Pinpoint the cell where the given text exists, returning its (X, Y) midpoint coordinate. 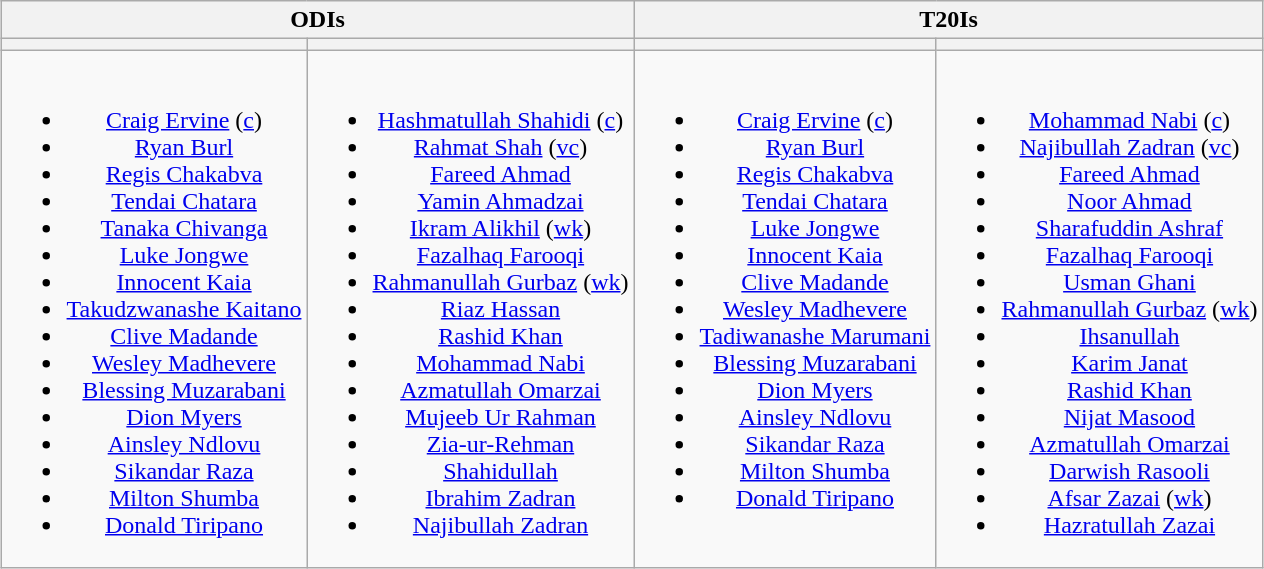
T20Is (948, 20)
ODIs (318, 20)
